Find where the given text appears and provide that cell's center as (X, Y) coordinate. 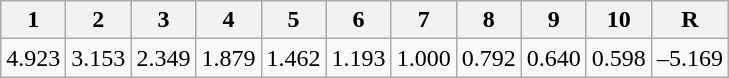
3 (164, 20)
1 (34, 20)
7 (424, 20)
1.000 (424, 58)
2.349 (164, 58)
5 (294, 20)
9 (554, 20)
10 (618, 20)
2 (98, 20)
0.792 (488, 58)
–5.169 (690, 58)
1.193 (358, 58)
4 (228, 20)
0.640 (554, 58)
0.598 (618, 58)
8 (488, 20)
R (690, 20)
1.879 (228, 58)
1.462 (294, 58)
3.153 (98, 58)
6 (358, 20)
4.923 (34, 58)
